Return [X, Y] of the center of cell containing provided text 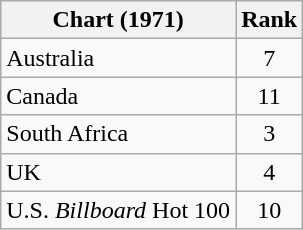
Australia [118, 58]
UK [118, 172]
3 [270, 134]
South Africa [118, 134]
7 [270, 58]
Rank [270, 20]
10 [270, 210]
Canada [118, 96]
U.S. Billboard Hot 100 [118, 210]
Chart (1971) [118, 20]
4 [270, 172]
11 [270, 96]
